Extract the [X, Y] coordinate from the center of the cell holding the provided text.  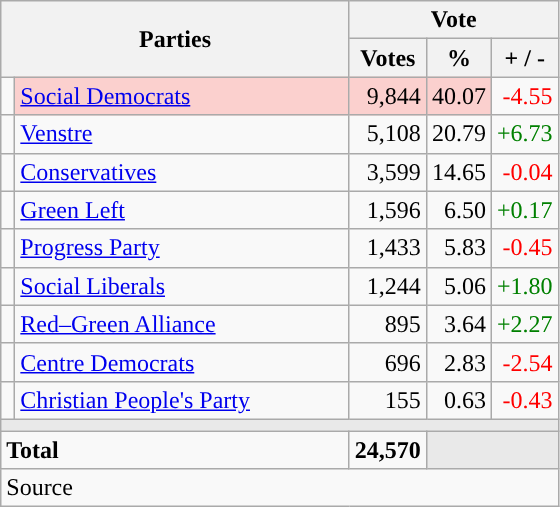
9,844 [388, 96]
5,108 [388, 134]
Parties [176, 39]
1,244 [388, 286]
Conservatives [182, 172]
+0.17 [524, 210]
Votes [388, 58]
+2.27 [524, 324]
20.79 [458, 134]
14.65 [458, 172]
696 [388, 362]
+6.73 [524, 134]
Source [280, 488]
40.07 [458, 96]
-4.55 [524, 96]
-0.04 [524, 172]
5.83 [458, 248]
Total [176, 449]
3.64 [458, 324]
895 [388, 324]
0.63 [458, 400]
-0.43 [524, 400]
Christian People's Party [182, 400]
Progress Party [182, 248]
155 [388, 400]
% [458, 58]
Social Liberals [182, 286]
1,433 [388, 248]
+1.80 [524, 286]
5.06 [458, 286]
+ / - [524, 58]
-0.45 [524, 248]
Green Left [182, 210]
-2.54 [524, 362]
Red–Green Alliance [182, 324]
Venstre [182, 134]
Centre Democrats [182, 362]
3,599 [388, 172]
2.83 [458, 362]
24,570 [388, 449]
1,596 [388, 210]
Social Democrats [182, 96]
Vote [454, 20]
6.50 [458, 210]
